Extract the [x, y] coordinate from the center of the cell holding the provided text.  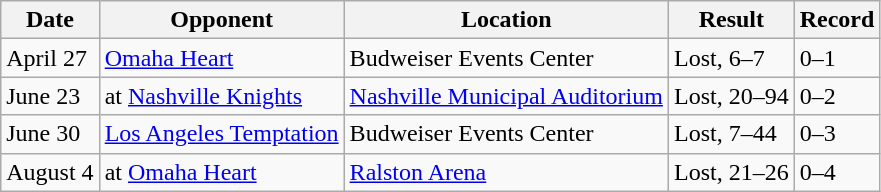
Lost, 6–7 [731, 58]
at Nashville Knights [222, 96]
0–1 [837, 58]
Location [506, 20]
Ralston Arena [506, 172]
Opponent [222, 20]
Los Angeles Temptation [222, 134]
0–3 [837, 134]
Date [50, 20]
August 4 [50, 172]
June 30 [50, 134]
0–2 [837, 96]
Lost, 20–94 [731, 96]
Nashville Municipal Auditorium [506, 96]
Result [731, 20]
at Omaha Heart [222, 172]
Lost, 7–44 [731, 134]
Omaha Heart [222, 58]
Lost, 21–26 [731, 172]
June 23 [50, 96]
April 27 [50, 58]
0–4 [837, 172]
Record [837, 20]
